Identify which cell holds the provided text, then report its (x, y) central coordinate. 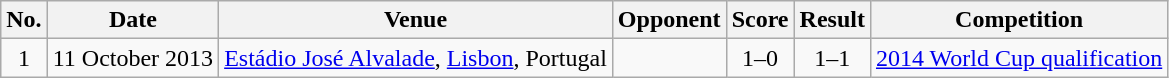
No. (24, 20)
Date (132, 20)
1–1 (832, 58)
1–0 (760, 58)
11 October 2013 (132, 58)
Competition (1018, 20)
1 (24, 58)
Result (832, 20)
2014 World Cup qualification (1018, 58)
Score (760, 20)
Estádio José Alvalade, Lisbon, Portugal (416, 58)
Opponent (669, 20)
Venue (416, 20)
